Output the (x, y) coordinate of the center of the cell containing the given text.  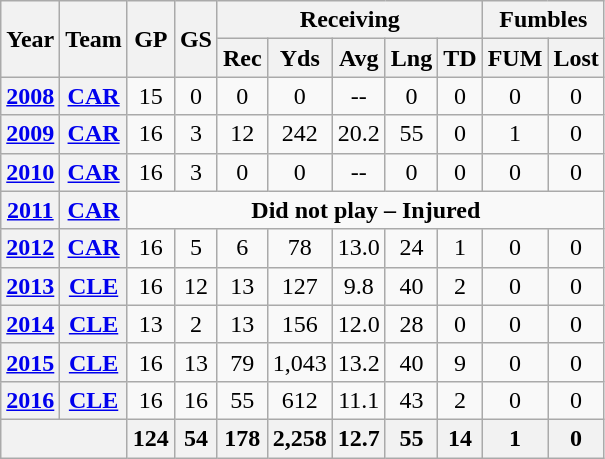
20.2 (358, 134)
1,043 (300, 362)
12.7 (358, 438)
2009 (30, 134)
124 (150, 438)
28 (411, 324)
2010 (30, 172)
Rec (242, 58)
2015 (30, 362)
Lost (576, 58)
178 (242, 438)
9 (460, 362)
79 (242, 362)
Fumbles (543, 20)
FUM (515, 58)
78 (300, 248)
2008 (30, 96)
242 (300, 134)
TD (460, 58)
Yds (300, 58)
Did not play – Injured (366, 210)
612 (300, 400)
2012 (30, 248)
Year (30, 39)
2013 (30, 286)
Team (94, 39)
Receiving (350, 20)
5 (196, 248)
43 (411, 400)
14 (460, 438)
54 (196, 438)
9.8 (358, 286)
127 (300, 286)
Lng (411, 58)
2,258 (300, 438)
2011 (30, 210)
156 (300, 324)
GP (150, 39)
12.0 (358, 324)
GS (196, 39)
15 (150, 96)
13.2 (358, 362)
24 (411, 248)
13.0 (358, 248)
2016 (30, 400)
6 (242, 248)
2014 (30, 324)
Avg (358, 58)
11.1 (358, 400)
